Extract the [x, y] coordinate from the center of the cell holding the provided text.  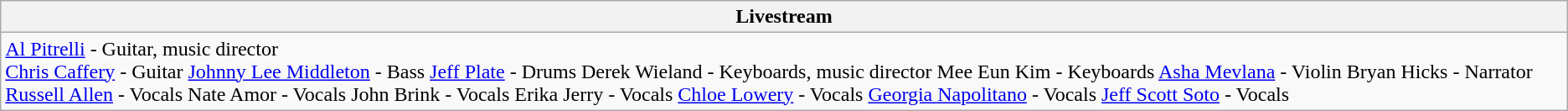
Livestream [784, 17]
